Find where the given text appears and provide that cell's center as [x, y] coordinate. 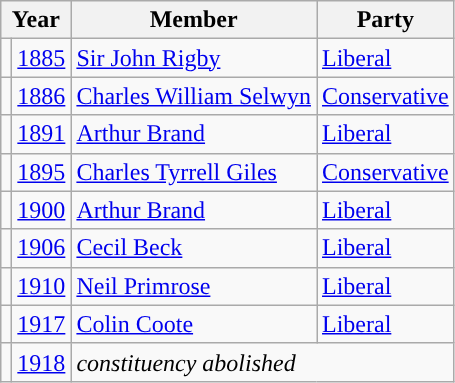
1886 [42, 96]
Charles Tyrrell Giles [194, 172]
Cecil Beck [194, 248]
1918 [42, 362]
1895 [42, 172]
1891 [42, 134]
1910 [42, 286]
Charles William Selwyn [194, 96]
constituency abolished [262, 362]
Neil Primrose [194, 286]
Member [194, 20]
1917 [42, 324]
1885 [42, 58]
Year [36, 20]
Party [385, 20]
Colin Coote [194, 324]
Sir John Rigby [194, 58]
1906 [42, 248]
1900 [42, 210]
